Identify which cell holds the provided text, then report its [x, y] central coordinate. 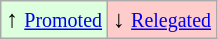
↑ Promoted [54, 20]
↓ Relegated [162, 20]
